Find where the given text appears and provide that cell's center as (x, y) coordinate. 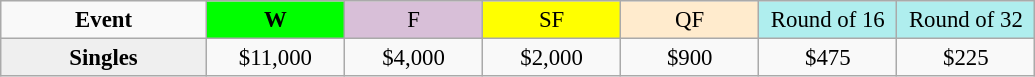
$900 (690, 58)
Event (104, 20)
Round of 32 (966, 20)
$475 (828, 58)
$2,000 (552, 58)
SF (552, 20)
$11,000 (275, 58)
Singles (104, 58)
QF (690, 20)
$225 (966, 58)
F (413, 20)
Round of 16 (828, 20)
$4,000 (413, 58)
W (275, 20)
